Scan for the cell matching the given text and deliver its (X, Y) coordinate at center. 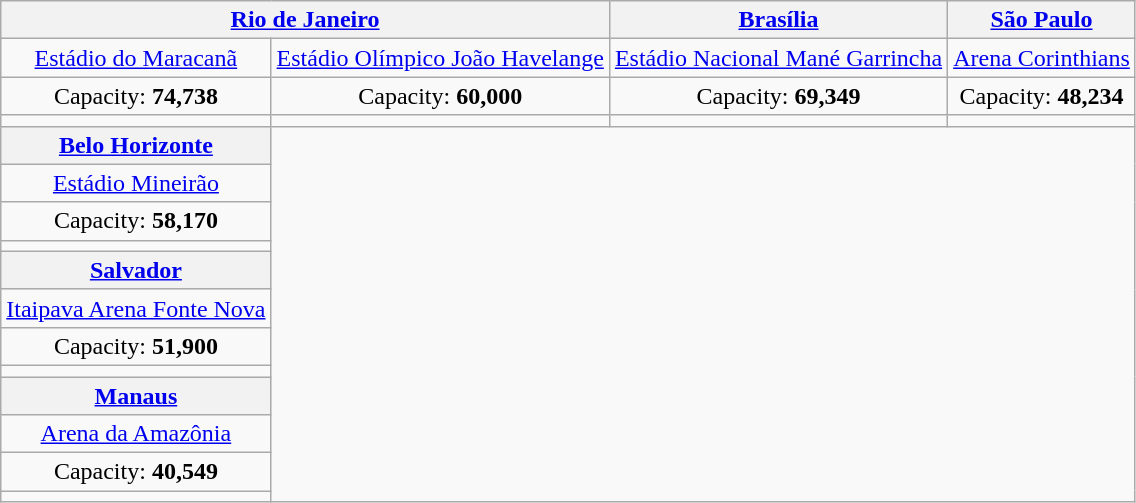
Salvador (136, 270)
Capacity: 40,549 (136, 472)
Arena da Amazônia (136, 434)
Rio de Janeiro (306, 20)
Belo Horizonte (136, 145)
Capacity: 69,349 (778, 96)
Capacity: 60,000 (440, 96)
Brasília (778, 20)
Capacity: 51,900 (136, 346)
Capacity: 48,234 (1042, 96)
Arena Corinthians (1042, 58)
Manaus (136, 395)
Capacity: 58,170 (136, 221)
Estádio Nacional Mané Garrincha (778, 58)
Estádio Mineirão (136, 183)
Estádio Olímpico João Havelange (440, 58)
Estádio do Maracanã (136, 58)
Capacity: 74,738 (136, 96)
Itaipava Arena Fonte Nova (136, 308)
São Paulo (1042, 20)
